From the cell containing the given text, extract its center point as (X, Y) coordinate. 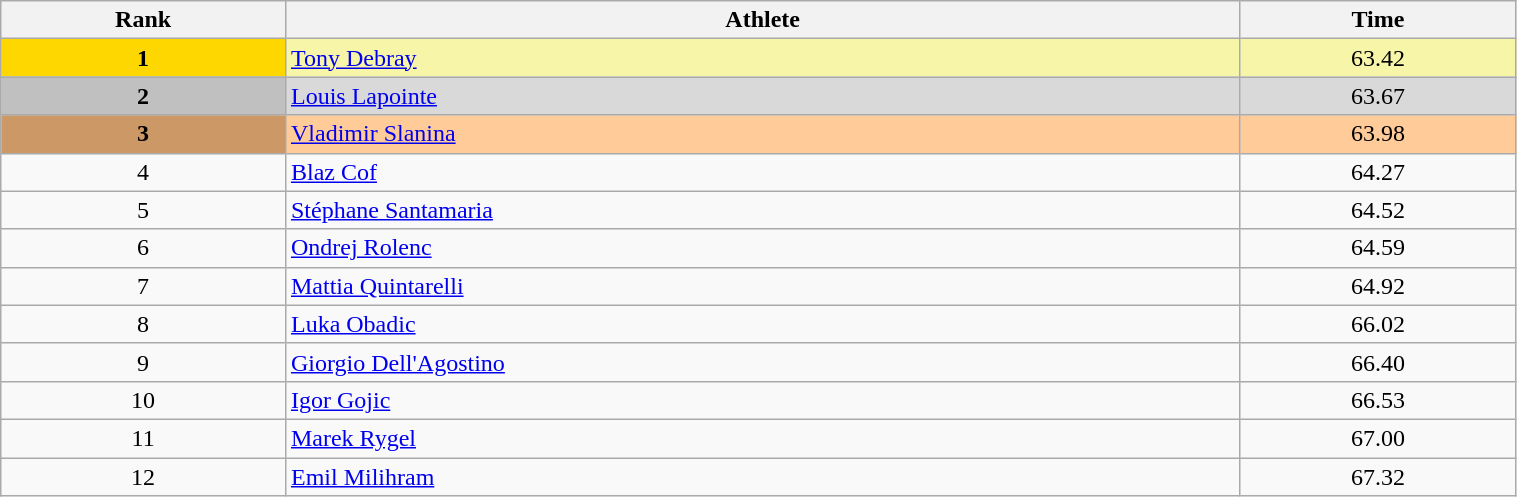
63.67 (1378, 96)
Blaz Cof (762, 172)
Emil Milihram (762, 477)
7 (144, 286)
Giorgio Dell'Agostino (762, 362)
6 (144, 248)
67.00 (1378, 438)
Igor Gojic (762, 400)
64.52 (1378, 210)
10 (144, 400)
64.27 (1378, 172)
67.32 (1378, 477)
63.42 (1378, 58)
Time (1378, 20)
Athlete (762, 20)
2 (144, 96)
66.40 (1378, 362)
Mattia Quintarelli (762, 286)
8 (144, 324)
63.98 (1378, 134)
5 (144, 210)
1 (144, 58)
12 (144, 477)
11 (144, 438)
Stéphane Santamaria (762, 210)
Rank (144, 20)
3 (144, 134)
64.92 (1378, 286)
Tony Debray (762, 58)
Marek Rygel (762, 438)
9 (144, 362)
Louis Lapointe (762, 96)
Vladimir Slanina (762, 134)
Luka Obadic (762, 324)
4 (144, 172)
66.02 (1378, 324)
64.59 (1378, 248)
66.53 (1378, 400)
Ondrej Rolenc (762, 248)
